Return [X, Y] of the center of cell containing provided text 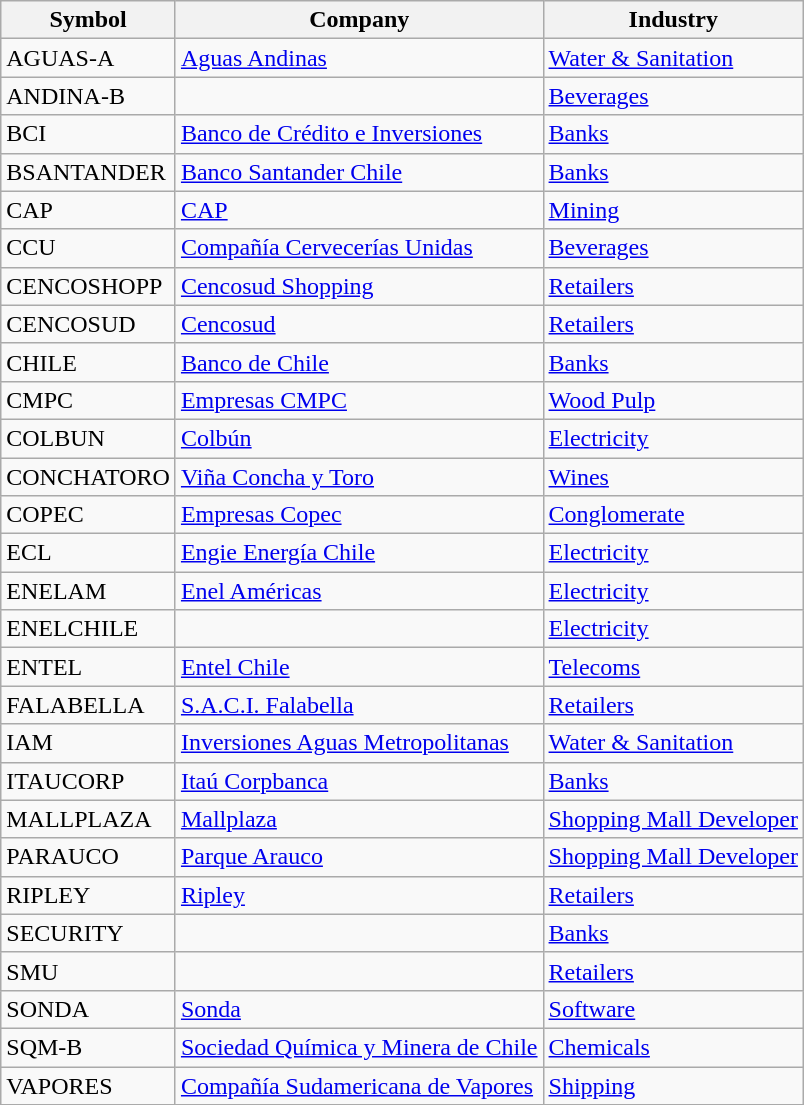
ITAUCORP [88, 781]
Viña Concha y Toro [359, 477]
Mining [673, 210]
Industry [673, 20]
CONCHATORO [88, 477]
COLBUN [88, 438]
Enel Américas [359, 591]
Software [673, 1009]
Symbol [88, 20]
Inversiones Aguas Metropolitanas [359, 743]
Banco Santander Chile [359, 172]
CHILE [88, 362]
ENELAM [88, 591]
ECL [88, 553]
Telecoms [673, 667]
VAPORES [88, 1085]
Shipping [673, 1085]
Empresas Copec [359, 515]
S.A.C.I. Falabella [359, 705]
AGUAS-A [88, 58]
COPEC [88, 515]
Ripley [359, 895]
Colbún [359, 438]
SMU [88, 971]
Conglomerate [673, 515]
Parque Arauco [359, 857]
Banco de Crédito e Inversiones [359, 134]
FALABELLA [88, 705]
ANDINA-B [88, 96]
MALLPLAZA [88, 819]
Sociedad Química y Minera de Chile [359, 1047]
ENELCHILE [88, 629]
Cencosud [359, 324]
CCU [88, 248]
CMPC [88, 400]
Chemicals [673, 1047]
BSANTANDER [88, 172]
Compañía Sudamericana de Vapores [359, 1085]
PARAUCO [88, 857]
Banco de Chile [359, 362]
BCI [88, 134]
Itaú Corpbanca [359, 781]
Compañía Cervecerías Unidas [359, 248]
SONDA [88, 1009]
Mallplaza [359, 819]
SQM-B [88, 1047]
CENCOSUD [88, 324]
Cencosud Shopping [359, 286]
RIPLEY [88, 895]
Entel Chile [359, 667]
Company [359, 20]
Wood Pulp [673, 400]
CENCOSHOPP [88, 286]
Empresas CMPC [359, 400]
ENTEL [88, 667]
Aguas Andinas [359, 58]
Engie Energía Chile [359, 553]
IAM [88, 743]
SECURITY [88, 933]
Sonda [359, 1009]
Wines [673, 477]
